Return the (X, Y) coordinate for the center point of the cell that contains the specified text.  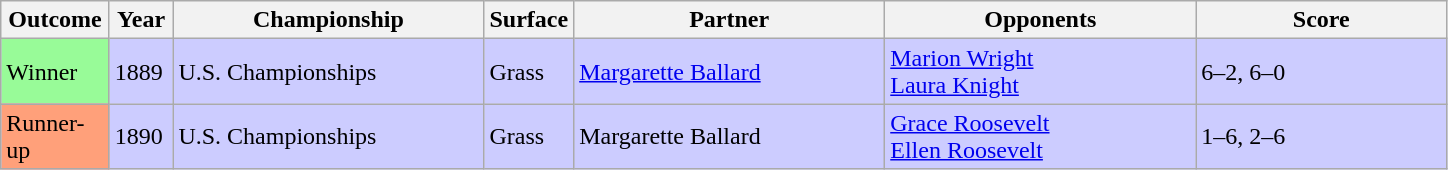
Year (141, 20)
Surface (529, 20)
Runner-up (56, 136)
Grace Roosevelt Ellen Roosevelt (1040, 136)
Outcome (56, 20)
Marion Wright Laura Knight (1040, 72)
Partner (730, 20)
Winner (56, 72)
6–2, 6–0 (1322, 72)
Score (1322, 20)
1890 (141, 136)
Opponents (1040, 20)
Championship (328, 20)
1–6, 2–6 (1322, 136)
1889 (141, 72)
